Capture the cell that displays the provided text and extract its [X, Y] central coordinate. 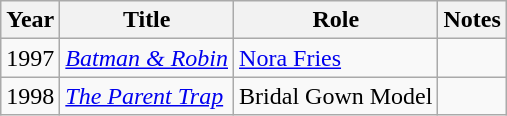
Nora Fries [336, 58]
Batman & Robin [147, 58]
The Parent Trap [147, 96]
Bridal Gown Model [336, 96]
1997 [30, 58]
Title [147, 20]
Notes [472, 20]
Role [336, 20]
Year [30, 20]
1998 [30, 96]
